Pinpoint the cell where the given text exists, returning its [x, y] midpoint coordinate. 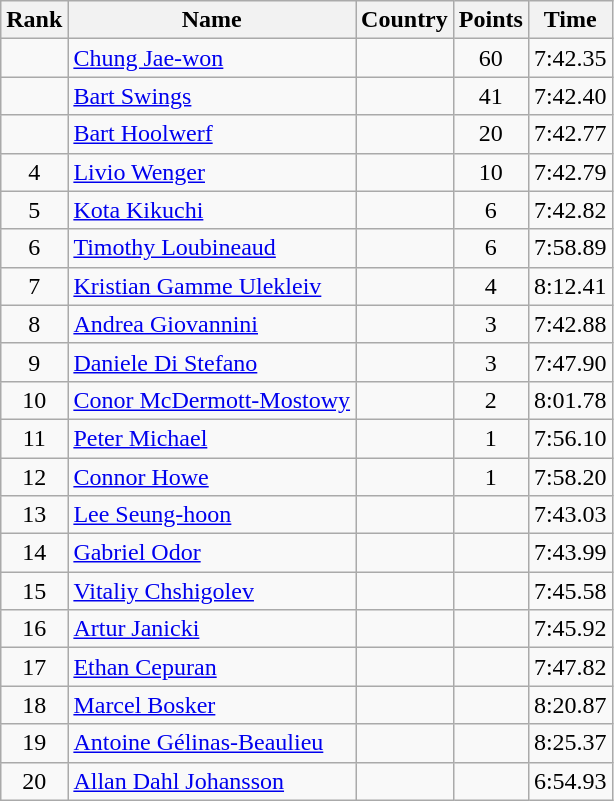
Daniele Di Stefano [212, 362]
Gabriel Odor [212, 553]
17 [34, 667]
Chung Jae-won [212, 58]
8 [34, 324]
41 [490, 96]
Country [405, 20]
7:56.10 [570, 438]
7:42.35 [570, 58]
Kristian Gamme Ulekleiv [212, 286]
Bart Swings [212, 96]
19 [34, 743]
Livio Wenger [212, 172]
Marcel Bosker [212, 705]
15 [34, 591]
2 [490, 400]
8:25.37 [570, 743]
18 [34, 705]
Name [212, 20]
Time [570, 20]
13 [34, 515]
7:58.20 [570, 477]
Connor Howe [212, 477]
7:42.88 [570, 324]
Conor McDermott-Mostowy [212, 400]
7:42.77 [570, 134]
Timothy Loubineaud [212, 248]
6:54.93 [570, 781]
Allan Dahl Johansson [212, 781]
7:42.79 [570, 172]
60 [490, 58]
Peter Michael [212, 438]
7:45.92 [570, 629]
7:43.99 [570, 553]
7:58.89 [570, 248]
7:47.82 [570, 667]
12 [34, 477]
Lee Seung-hoon [212, 515]
5 [34, 210]
Ethan Cepuran [212, 667]
7:42.82 [570, 210]
7:43.03 [570, 515]
Points [490, 20]
16 [34, 629]
Antoine Gélinas-Beaulieu [212, 743]
7 [34, 286]
8:01.78 [570, 400]
7:45.58 [570, 591]
Artur Janicki [212, 629]
11 [34, 438]
7:47.90 [570, 362]
7:42.40 [570, 96]
Rank [34, 20]
Bart Hoolwerf [212, 134]
8:20.87 [570, 705]
Andrea Giovannini [212, 324]
Vitaliy Chshigolev [212, 591]
Kota Kikuchi [212, 210]
9 [34, 362]
8:12.41 [570, 286]
14 [34, 553]
